From the cell containing the given text, extract its center point as [x, y] coordinate. 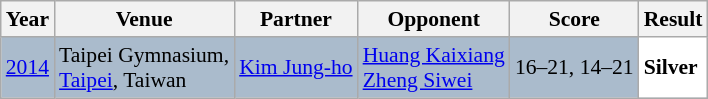
Result [674, 19]
Year [28, 19]
Silver [674, 68]
Partner [296, 19]
16–21, 14–21 [574, 68]
Opponent [434, 19]
2014 [28, 68]
Taipei Gymnasium,Taipei, Taiwan [144, 68]
Kim Jung-ho [296, 68]
Score [574, 19]
Huang Kaixiang Zheng Siwei [434, 68]
Venue [144, 19]
